Search for the cell housing the specified text and yield its [X, Y] center coordinate. 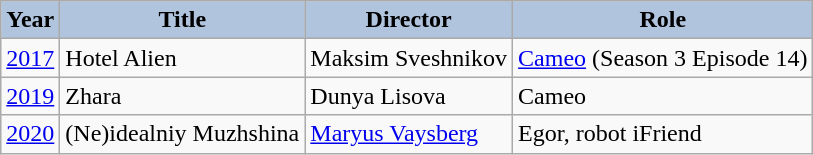
2017 [30, 58]
Egor, robot iFriend [663, 134]
2020 [30, 134]
Cameo [663, 96]
2019 [30, 96]
Zhara [182, 96]
Title [182, 20]
Dunya Lisova [409, 96]
Cameo (Season 3 Episode 14) [663, 58]
Maksim Sveshnikov [409, 58]
Maryus Vaysberg [409, 134]
Year [30, 20]
Role [663, 20]
(Ne)idealniy Muzhshina [182, 134]
Hotel Alien [182, 58]
Director [409, 20]
